Extract the (X, Y) coordinate from the center of the cell holding the provided text.  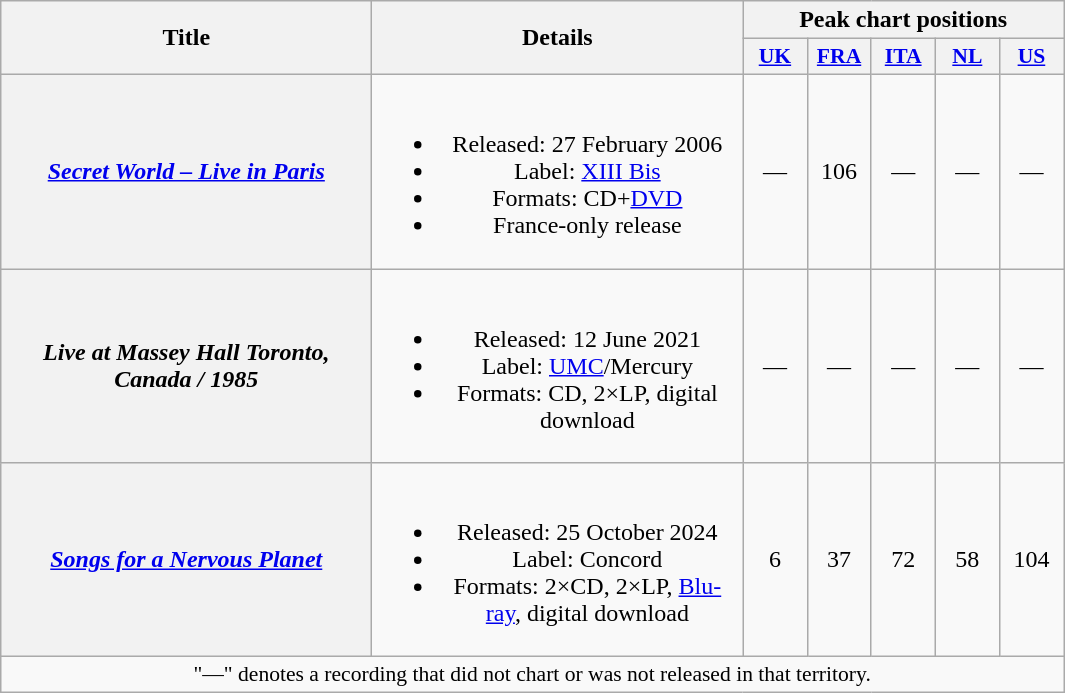
Songs for a Nervous Planet (186, 560)
72 (903, 560)
Live at Massey Hall Toronto, Canada / 1985 (186, 365)
FRA (839, 57)
US (1031, 57)
UK (775, 57)
Secret World – Live in Paris (186, 171)
Title (186, 38)
6 (775, 560)
"—" denotes a recording that did not chart or was not released in that territory. (532, 675)
106 (839, 171)
Peak chart positions (904, 20)
NL (967, 57)
37 (839, 560)
Released: 27 February 2006Label: XIII BisFormats: CD+DVDFrance-only release (558, 171)
Details (558, 38)
58 (967, 560)
Released: 25 October 2024Label: ConcordFormats: 2×CD, 2×LP, Blu-ray, digital download (558, 560)
ITA (903, 57)
Released: 12 June 2021Label: UMC/MercuryFormats: CD, 2×LP, digital download (558, 365)
104 (1031, 560)
